Pinpoint the cell where the given text exists, returning its [x, y] midpoint coordinate. 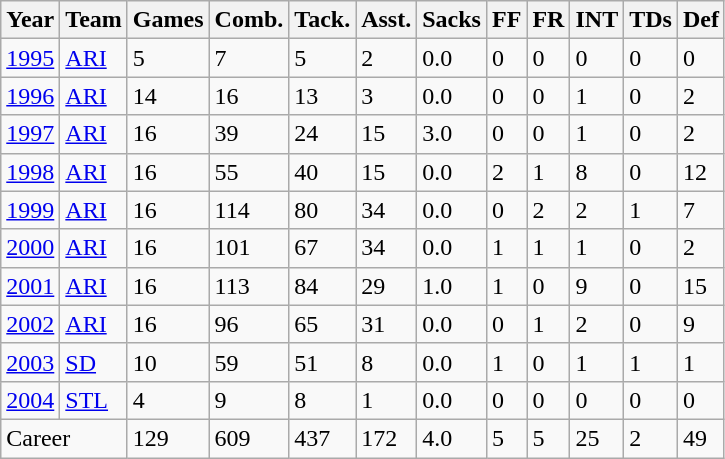
31 [386, 324]
Comb. [249, 20]
59 [249, 362]
65 [322, 324]
3 [386, 96]
Asst. [386, 20]
Sacks [452, 20]
49 [700, 438]
29 [386, 286]
25 [597, 438]
1996 [30, 96]
2002 [30, 324]
113 [249, 286]
4.0 [452, 438]
Year [30, 20]
Career [64, 438]
2000 [30, 248]
114 [249, 210]
96 [249, 324]
3.0 [452, 134]
1995 [30, 58]
12 [700, 172]
TDs [651, 20]
609 [249, 438]
437 [322, 438]
Games [168, 20]
10 [168, 362]
2001 [30, 286]
24 [322, 134]
1997 [30, 134]
4 [168, 400]
80 [322, 210]
1998 [30, 172]
FF [506, 20]
SD [94, 362]
51 [322, 362]
14 [168, 96]
Tack. [322, 20]
172 [386, 438]
40 [322, 172]
84 [322, 286]
101 [249, 248]
Def [700, 20]
13 [322, 96]
129 [168, 438]
FR [548, 20]
2003 [30, 362]
55 [249, 172]
2004 [30, 400]
1.0 [452, 286]
67 [322, 248]
1999 [30, 210]
39 [249, 134]
INT [597, 20]
STL [94, 400]
Team [94, 20]
